Capture the cell that displays the provided text and extract its [X, Y] central coordinate. 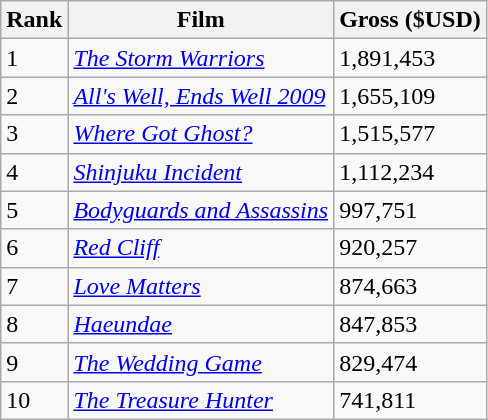
Haeundae [201, 324]
Where Got Ghost? [201, 134]
847,853 [410, 324]
741,811 [410, 400]
997,751 [410, 210]
2 [34, 96]
920,257 [410, 248]
Shinjuku Incident [201, 172]
1,515,577 [410, 134]
1,112,234 [410, 172]
1,891,453 [410, 58]
Bodyguards and Assassins [201, 210]
1,655,109 [410, 96]
1 [34, 58]
Rank [34, 20]
The Storm Warriors [201, 58]
Film [201, 20]
All's Well, Ends Well 2009 [201, 96]
8 [34, 324]
9 [34, 362]
4 [34, 172]
5 [34, 210]
7 [34, 286]
Love Matters [201, 286]
Gross ($USD) [410, 20]
10 [34, 400]
The Wedding Game [201, 362]
6 [34, 248]
3 [34, 134]
The Treasure Hunter [201, 400]
829,474 [410, 362]
Red Cliff [201, 248]
874,663 [410, 286]
